From the cell containing the given text, extract its center point as [x, y] coordinate. 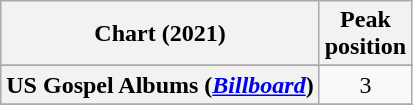
US Gospel Albums (Billboard) [160, 85]
3 [365, 85]
Peak position [365, 34]
Chart (2021) [160, 34]
